Return the (X, Y) coordinate for the center point of the cell that contains the specified text.  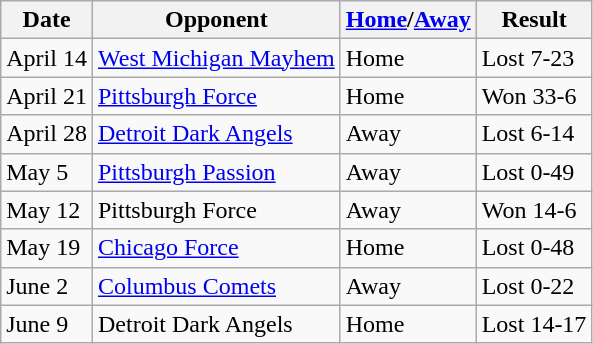
May 19 (47, 248)
Won 33-6 (534, 96)
April 28 (47, 134)
West Michigan Mayhem (216, 58)
Lost 7-23 (534, 58)
Pittsburgh Passion (216, 172)
Chicago Force (216, 248)
Lost 0-49 (534, 172)
April 14 (47, 58)
Result (534, 20)
Date (47, 20)
May 12 (47, 210)
April 21 (47, 96)
Lost 0-22 (534, 286)
Lost 14-17 (534, 324)
June 9 (47, 324)
Columbus Comets (216, 286)
May 5 (47, 172)
Won 14-6 (534, 210)
Opponent (216, 20)
Lost 6-14 (534, 134)
Home/Away (408, 20)
Lost 0-48 (534, 248)
June 2 (47, 286)
